Scan for the cell matching the given text and deliver its (x, y) coordinate at center. 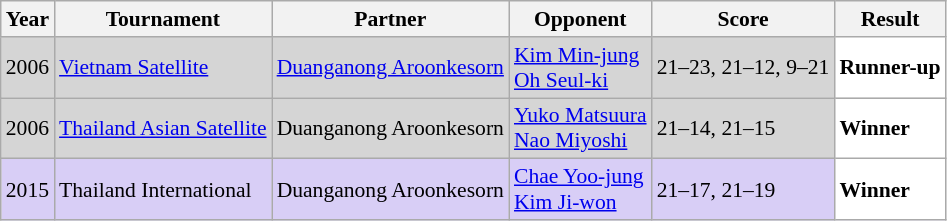
Kim Min-jung Oh Seul-ki (580, 68)
21–14, 21–15 (744, 128)
21–17, 21–19 (744, 190)
Year (28, 19)
Opponent (580, 19)
Vietnam Satellite (163, 68)
Thailand Asian Satellite (163, 128)
Result (890, 19)
Chae Yoo-jung Kim Ji-won (580, 190)
Score (744, 19)
Thailand International (163, 190)
21–23, 21–12, 9–21 (744, 68)
Runner-up (890, 68)
Tournament (163, 19)
Yuko Matsuura Nao Miyoshi (580, 128)
Partner (390, 19)
2015 (28, 190)
